Locate the cell with the specified text and output its (X, Y) center coordinate. 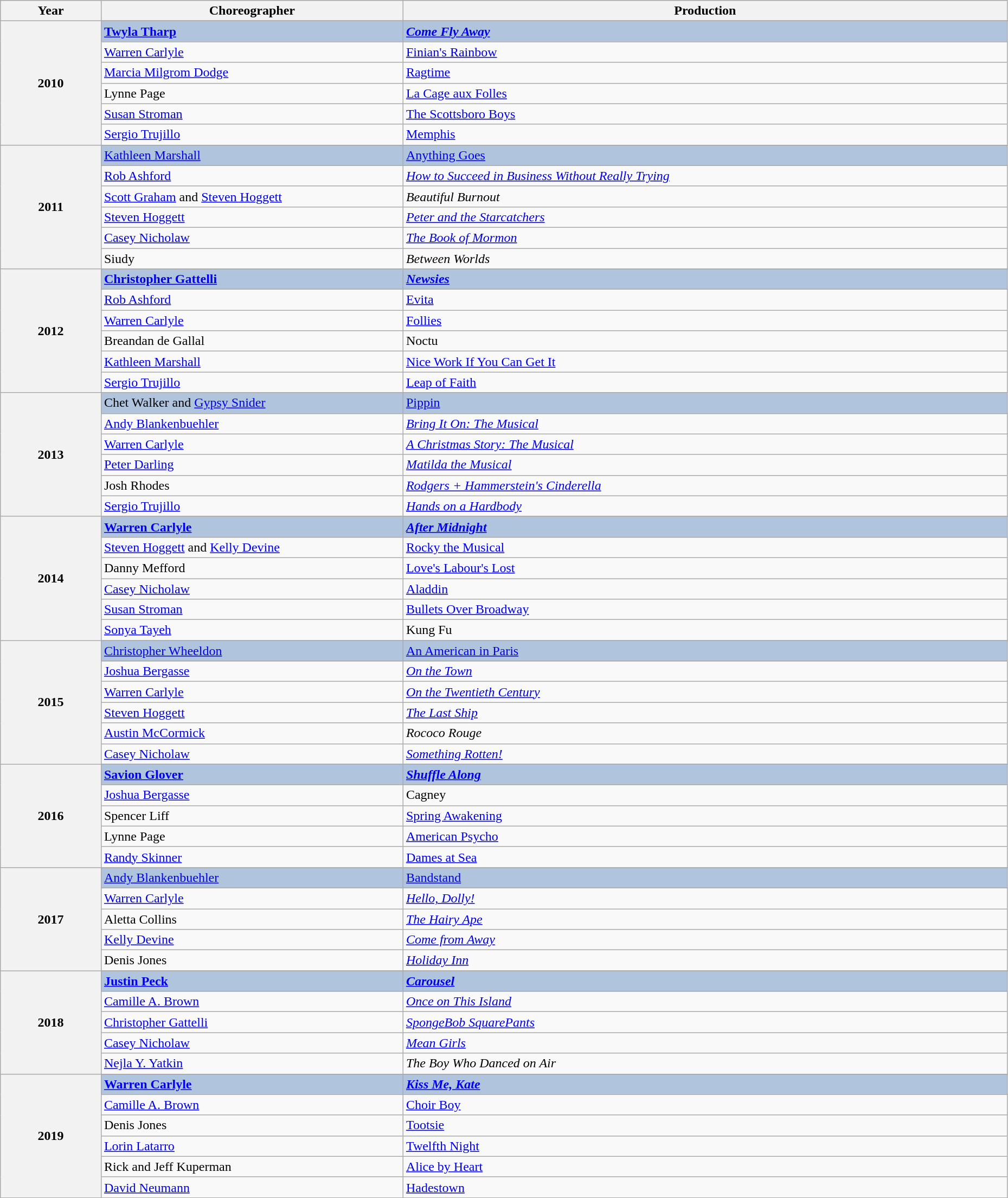
2011 (51, 207)
Shuffle Along (705, 774)
Lorin Latarro (252, 1146)
Ragtime (705, 73)
Finian's Rainbow (705, 52)
Aladdin (705, 588)
Noctu (705, 341)
Choreographer (252, 11)
Choir Boy (705, 1105)
Rick and Jeff Kuperman (252, 1167)
Twyla Tharp (252, 31)
Holiday Inn (705, 960)
La Cage aux Folles (705, 93)
David Neumann (252, 1187)
The Boy Who Danced on Air (705, 1064)
How to Succeed in Business Without Really Trying (705, 176)
Mean Girls (705, 1043)
2019 (51, 1136)
The Hairy Ape (705, 919)
Love's Labour's Lost (705, 568)
Savion Glover (252, 774)
Peter Darling (252, 465)
Leap of Faith (705, 382)
Breandan de Gallal (252, 341)
Matilda the Musical (705, 465)
Tootsie (705, 1125)
Spring Awakening (705, 816)
Dames at Sea (705, 857)
Josh Rhodes (252, 485)
Once on This Island (705, 1002)
Hello, Dolly! (705, 898)
Bullets Over Broadway (705, 610)
American Psycho (705, 836)
Sonya Tayeh (252, 630)
Justin Peck (252, 981)
Rodgers + Hammerstein's Cinderella (705, 485)
Come from Away (705, 940)
2017 (51, 919)
2014 (51, 578)
Marcia Milgrom Dodge (252, 73)
Randy Skinner (252, 857)
Spencer Liff (252, 816)
2013 (51, 454)
Something Rotten! (705, 754)
Nice Work If You Can Get It (705, 362)
The Last Ship (705, 713)
Christopher Wheeldon (252, 651)
Rocky the Musical (705, 547)
Cagney (705, 795)
Alice by Heart (705, 1167)
2015 (51, 702)
Hadestown (705, 1187)
Steven Hoggett and Kelly Devine (252, 547)
Carousel (705, 981)
Newsies (705, 279)
2010 (51, 83)
SpongeBob SquarePants (705, 1022)
Hands on a Hardbody (705, 506)
Anything Goes (705, 155)
Come Fly Away (705, 31)
Twelfth Night (705, 1146)
Chet Walker and Gypsy Snider (252, 403)
2016 (51, 816)
Scott Graham and Steven Hoggett (252, 196)
Rococo Rouge (705, 733)
The Book of Mormon (705, 238)
The Scottsboro Boys (705, 114)
Year (51, 11)
Aletta Collins (252, 919)
Kelly Devine (252, 940)
2012 (51, 331)
Siudy (252, 259)
An American in Paris (705, 651)
Pippin (705, 403)
After Midnight (705, 527)
Nejla Y. Yatkin (252, 1064)
Bring It On: The Musical (705, 424)
Peter and the Starcatchers (705, 217)
Danny Mefford (252, 568)
Kung Fu (705, 630)
On the Twentieth Century (705, 692)
Bandstand (705, 877)
Beautiful Burnout (705, 196)
Memphis (705, 134)
Kiss Me, Kate (705, 1084)
On the Town (705, 671)
Follies (705, 321)
2018 (51, 1022)
Production (705, 11)
Austin McCormick (252, 733)
Between Worlds (705, 259)
Evita (705, 300)
A Christmas Story: The Musical (705, 444)
